For the text-containing cell, return its midpoint in (x, y) coordinate format. 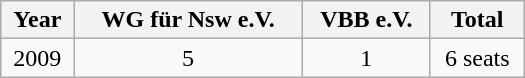
6 seats (477, 58)
Total (477, 20)
5 (188, 58)
2009 (38, 58)
VBB e.V. (366, 20)
Year (38, 20)
WG für Nsw e.V. (188, 20)
1 (366, 58)
